Search for the cell housing the specified text and yield its (x, y) center coordinate. 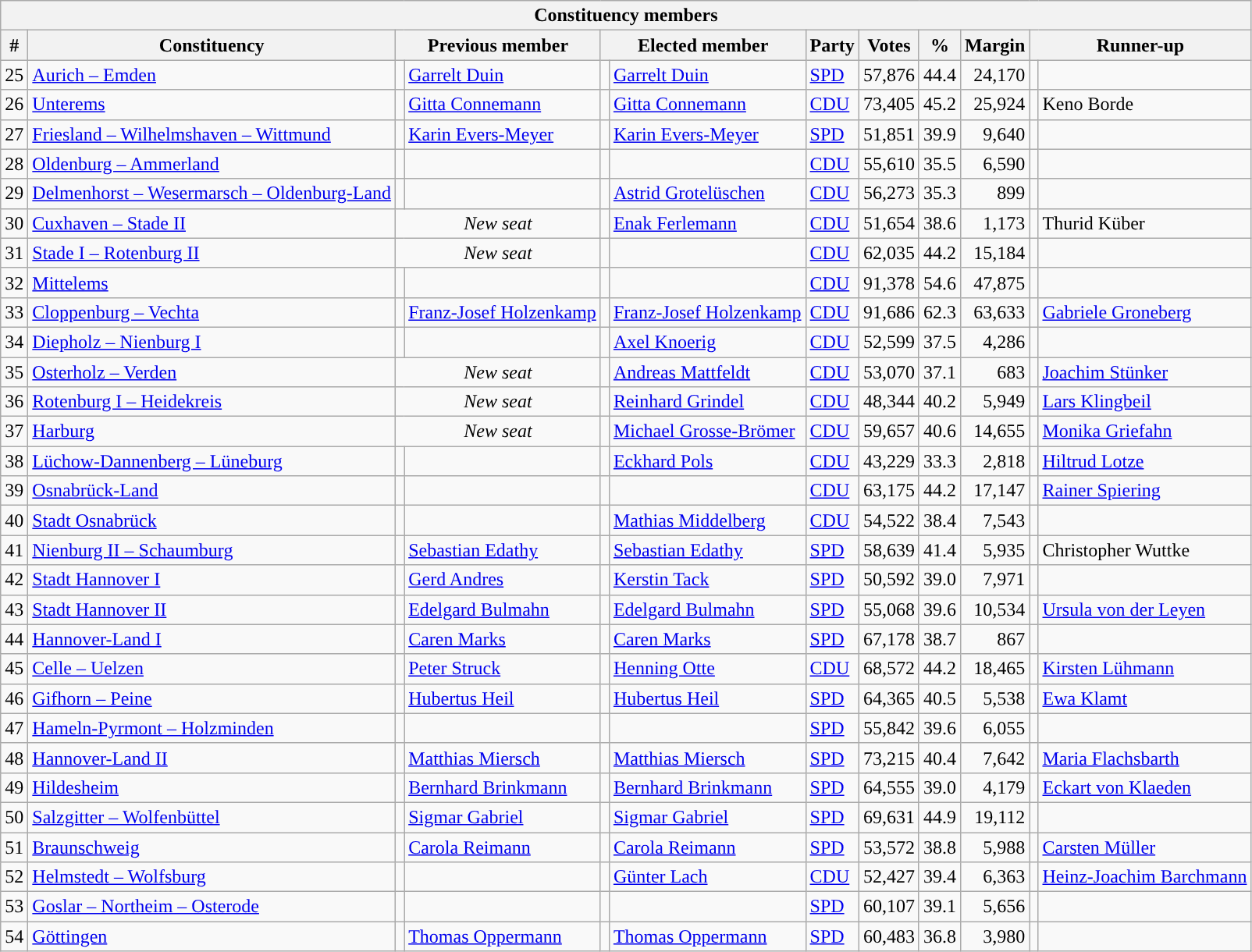
55,842 (888, 728)
91,686 (888, 312)
41.4 (940, 550)
Ursula von der Leyen (1144, 609)
Delmenhorst – Wesermarsch – Oldenburg-Land (212, 194)
Christopher Wuttke (1144, 550)
Cloppenburg – Vechta (212, 312)
Stadt Hannover I (212, 580)
63,175 (888, 491)
Gifhorn – Peine (212, 698)
Unterems (212, 105)
Harburg (212, 432)
5,935 (995, 550)
38 (14, 461)
56,273 (888, 194)
51 (14, 847)
6,055 (995, 728)
26 (14, 105)
Stade I – Rotenburg II (212, 253)
53,572 (888, 847)
5,988 (995, 847)
73,215 (888, 758)
51,851 (888, 134)
44 (14, 639)
3,980 (995, 936)
28 (14, 164)
62,035 (888, 253)
10,534 (995, 609)
Rotenburg I – Heidekreis (212, 402)
6,590 (995, 164)
50,592 (888, 580)
Runner-up (1140, 45)
18,465 (995, 669)
17,147 (995, 491)
60,483 (888, 936)
51,654 (888, 223)
43,229 (888, 461)
Friesland – Wilhelmshaven – Wittmund (212, 134)
42 (14, 580)
40 (14, 520)
47 (14, 728)
64,365 (888, 698)
62.3 (940, 312)
Gabriele Groneberg (1144, 312)
Osnabrück-Land (212, 491)
Astrid Grotelüschen (707, 194)
27 (14, 134)
Lars Klingbeil (1144, 402)
Votes (888, 45)
Osterholz – Verden (212, 372)
33 (14, 312)
Maria Flachsbarth (1144, 758)
30 (14, 223)
Henning Otte (707, 669)
37.5 (940, 342)
50 (14, 817)
69,631 (888, 817)
Monika Griefahn (1144, 432)
52,599 (888, 342)
63,633 (995, 312)
Hiltrud Lotze (1144, 461)
25,924 (995, 105)
Constituency members (626, 16)
Hannover-Land I (212, 639)
55,610 (888, 164)
48 (14, 758)
Günter Lach (707, 877)
Stadt Osnabrück (212, 520)
68,572 (888, 669)
35.5 (940, 164)
Party (832, 45)
Eckhard Pols (707, 461)
41 (14, 550)
54,522 (888, 520)
43 (14, 609)
45.2 (940, 105)
1,173 (995, 223)
35 (14, 372)
52 (14, 877)
39.4 (940, 877)
39.1 (940, 907)
40.5 (940, 698)
37.1 (940, 372)
15,184 (995, 253)
5,949 (995, 402)
Helmstedt – Wolfsburg (212, 877)
899 (995, 194)
Mittelems (212, 282)
25 (14, 75)
45 (14, 669)
9,640 (995, 134)
5,538 (995, 698)
7,543 (995, 520)
Cuxhaven – Stade II (212, 223)
59,657 (888, 432)
Celle – Uelzen (212, 669)
2,818 (995, 461)
Thurid Küber (1144, 223)
31 (14, 253)
Keno Borde (1144, 105)
867 (995, 639)
48,344 (888, 402)
# (14, 45)
Hameln-Pyrmont – Holzminden (212, 728)
Elected member (702, 45)
Braunschweig (212, 847)
Peter Struck (503, 669)
Axel Knoerig (707, 342)
67,178 (888, 639)
Heinz-Joachim Barchmann (1144, 877)
40.4 (940, 758)
39.9 (940, 134)
Kerstin Tack (707, 580)
37 (14, 432)
Constituency (212, 45)
60,107 (888, 907)
683 (995, 372)
24,170 (995, 75)
Ewa Klamt (1144, 698)
54 (14, 936)
Mathias Middelberg (707, 520)
7,642 (995, 758)
38.8 (940, 847)
52,427 (888, 877)
Previous member (498, 45)
6,363 (995, 877)
91,378 (888, 282)
53 (14, 907)
Stadt Hannover II (212, 609)
40.2 (940, 402)
33.3 (940, 461)
Diepholz – Nienburg I (212, 342)
29 (14, 194)
Michael Grosse-Brömer (707, 432)
14,655 (995, 432)
44.4 (940, 75)
Göttingen (212, 936)
57,876 (888, 75)
58,639 (888, 550)
Salzgitter – Wolfenbüttel (212, 817)
19,112 (995, 817)
Joachim Stünker (1144, 372)
73,405 (888, 105)
36 (14, 402)
40.6 (940, 432)
38.6 (940, 223)
38.4 (940, 520)
Andreas Mattfeldt (707, 372)
4,179 (995, 787)
Hannover-Land II (212, 758)
64,555 (888, 787)
Carsten Müller (1144, 847)
49 (14, 787)
36.8 (940, 936)
44.9 (940, 817)
Nienburg II – Schaumburg (212, 550)
Aurich – Emden (212, 75)
5,656 (995, 907)
47,875 (995, 282)
34 (14, 342)
46 (14, 698)
Margin (995, 45)
38.7 (940, 639)
32 (14, 282)
55,068 (888, 609)
53,070 (888, 372)
Enak Ferlemann (707, 223)
54.6 (940, 282)
Kirsten Lühmann (1144, 669)
% (940, 45)
Rainer Spiering (1144, 491)
Reinhard Grindel (707, 402)
Oldenburg – Ammerland (212, 164)
Gerd Andres (503, 580)
35.3 (940, 194)
7,971 (995, 580)
Goslar – Northeim – Osterode (212, 907)
Lüchow-Dannenberg – Lüneburg (212, 461)
4,286 (995, 342)
39 (14, 491)
Hildesheim (212, 787)
Eckart von Klaeden (1144, 787)
